Provide the (x, y) coordinate of the cell's center where the given text is located.  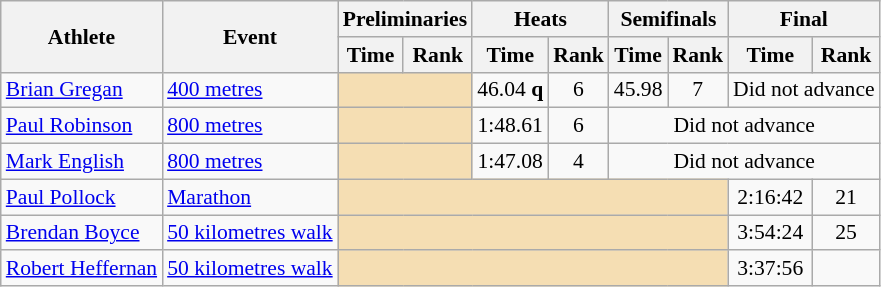
Heats (540, 19)
Brian Gregan (82, 90)
1:47.08 (510, 162)
Mark English (82, 162)
1:48.61 (510, 126)
3:37:56 (770, 269)
45.98 (638, 90)
Final (804, 19)
3:54:24 (770, 233)
Robert Heffernan (82, 269)
400 metres (250, 90)
46.04 q (510, 90)
Semifinals (668, 19)
2:16:42 (770, 197)
Athlete (82, 36)
7 (698, 90)
21 (846, 197)
Brendan Boyce (82, 233)
Event (250, 36)
Paul Pollock (82, 197)
25 (846, 233)
Paul Robinson (82, 126)
Preliminaries (405, 19)
4 (578, 162)
Marathon (250, 197)
